Extract the (X, Y) coordinate from the center of the cell holding the provided text.  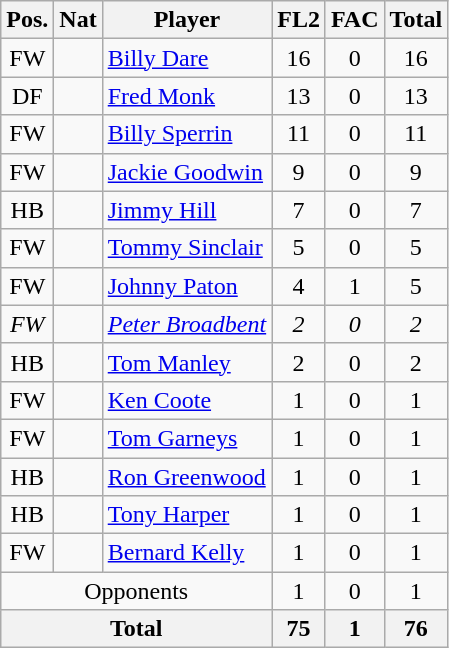
Tony Harper (186, 515)
Peter Broadbent (186, 324)
4 (299, 286)
Jimmy Hill (186, 210)
Billy Sperrin (186, 134)
DF (28, 96)
Johnny Paton (186, 286)
Nat (78, 20)
Tom Garneys (186, 438)
FL2 (299, 20)
Ken Coote (186, 400)
76 (416, 629)
Ron Greenwood (186, 477)
Pos. (28, 20)
Bernard Kelly (186, 553)
Opponents (136, 591)
Player (186, 20)
Tom Manley (186, 362)
Tommy Sinclair (186, 248)
Fred Monk (186, 96)
FAC (354, 20)
75 (299, 629)
Billy Dare (186, 58)
Jackie Goodwin (186, 172)
